Identify which cell holds the provided text, then report its (X, Y) central coordinate. 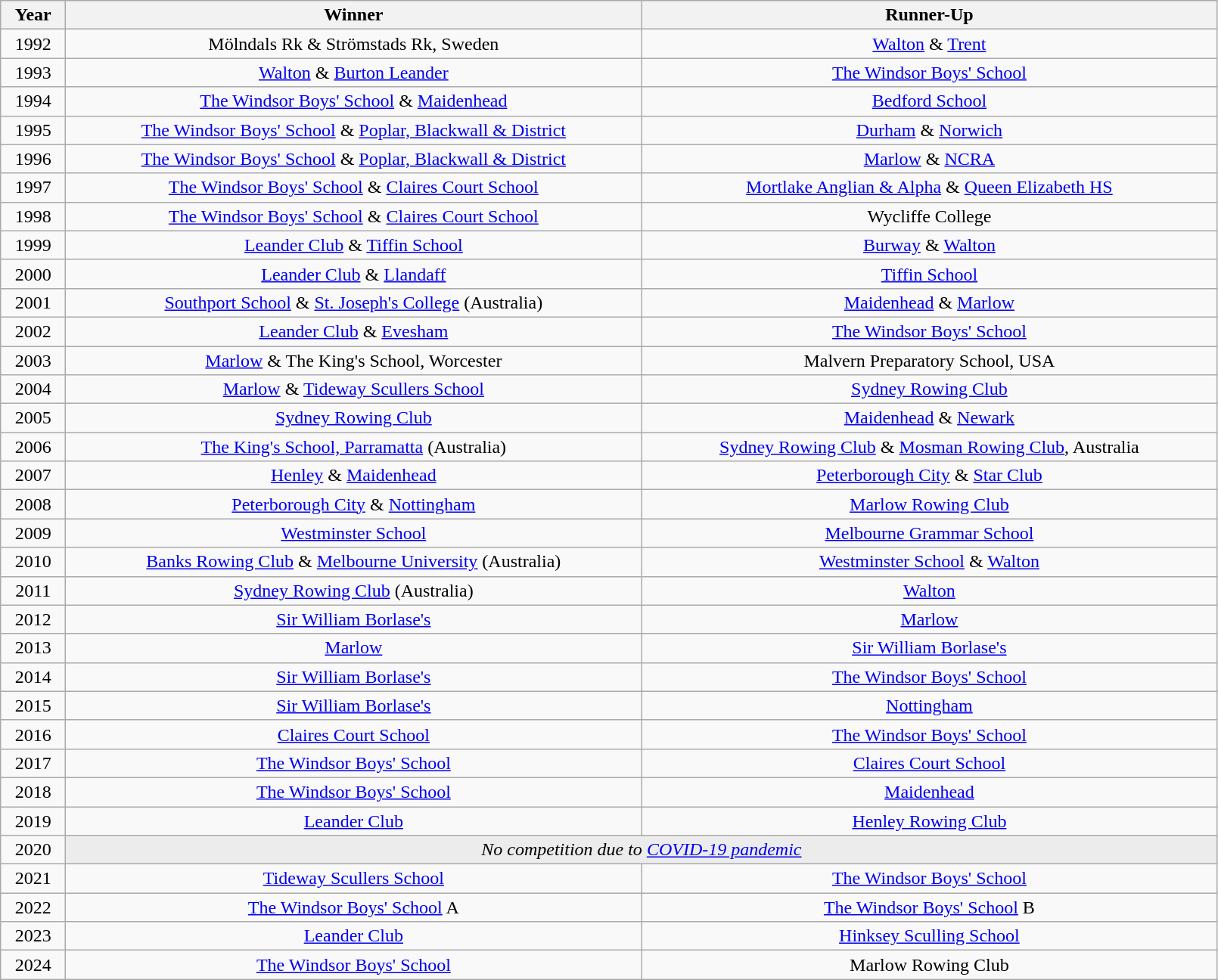
Walton & Trent (929, 44)
Peterborough City & Star Club (929, 476)
1994 (33, 101)
2006 (33, 447)
2005 (33, 418)
2000 (33, 274)
2008 (33, 504)
2001 (33, 302)
2010 (33, 562)
The Windsor Boys' School B (929, 907)
Marlow & The King's School, Worcester (354, 361)
Walton & Burton Leander (354, 73)
2011 (33, 591)
Maidenhead & Newark (929, 418)
Maidenhead & Marlow (929, 302)
2003 (33, 361)
1993 (33, 73)
Leander Club & Llandaff (354, 274)
2007 (33, 476)
Year (33, 15)
Leander Club & Evesham (354, 331)
2002 (33, 331)
Runner-Up (929, 15)
2018 (33, 792)
2014 (33, 677)
Mortlake Anglian & Alpha & Queen Elizabeth HS (929, 188)
2022 (33, 907)
2021 (33, 879)
Walton (929, 591)
Malvern Preparatory School, USA (929, 361)
The Windsor Boys' School A (354, 907)
1999 (33, 245)
2016 (33, 734)
2004 (33, 389)
Westminster School & Walton (929, 562)
Burway & Walton (929, 245)
Winner (354, 15)
2020 (33, 850)
Mölndals Rk & Strömstads Rk, Sweden (354, 44)
Peterborough City & Nottingham (354, 504)
2017 (33, 763)
1996 (33, 159)
Bedford School (929, 101)
Sydney Rowing Club (Australia) (354, 591)
Henley Rowing Club (929, 820)
2023 (33, 936)
Westminster School (354, 533)
The King's School, Parramatta (Australia) (354, 447)
2015 (33, 706)
1997 (33, 188)
Marlow & NCRA (929, 159)
1998 (33, 216)
Marlow & Tideway Scullers School (354, 389)
Wycliffe College (929, 216)
2012 (33, 619)
1995 (33, 130)
Sydney Rowing Club & Mosman Rowing Club, Australia (929, 447)
Durham & Norwich (929, 130)
2019 (33, 820)
Leander Club & Tiffin School (354, 245)
1992 (33, 44)
No competition due to COVID-19 pandemic (642, 850)
Banks Rowing Club & Melbourne University (Australia) (354, 562)
Maidenhead (929, 792)
2009 (33, 533)
2024 (33, 965)
Tiffin School (929, 274)
Melbourne Grammar School (929, 533)
Tideway Scullers School (354, 879)
Southport School & St. Joseph's College (Australia) (354, 302)
The Windsor Boys' School & Maidenhead (354, 101)
Henley & Maidenhead (354, 476)
Hinksey Sculling School (929, 936)
2013 (33, 648)
Nottingham (929, 706)
